From the cell containing the given text, extract its center point as [X, Y] coordinate. 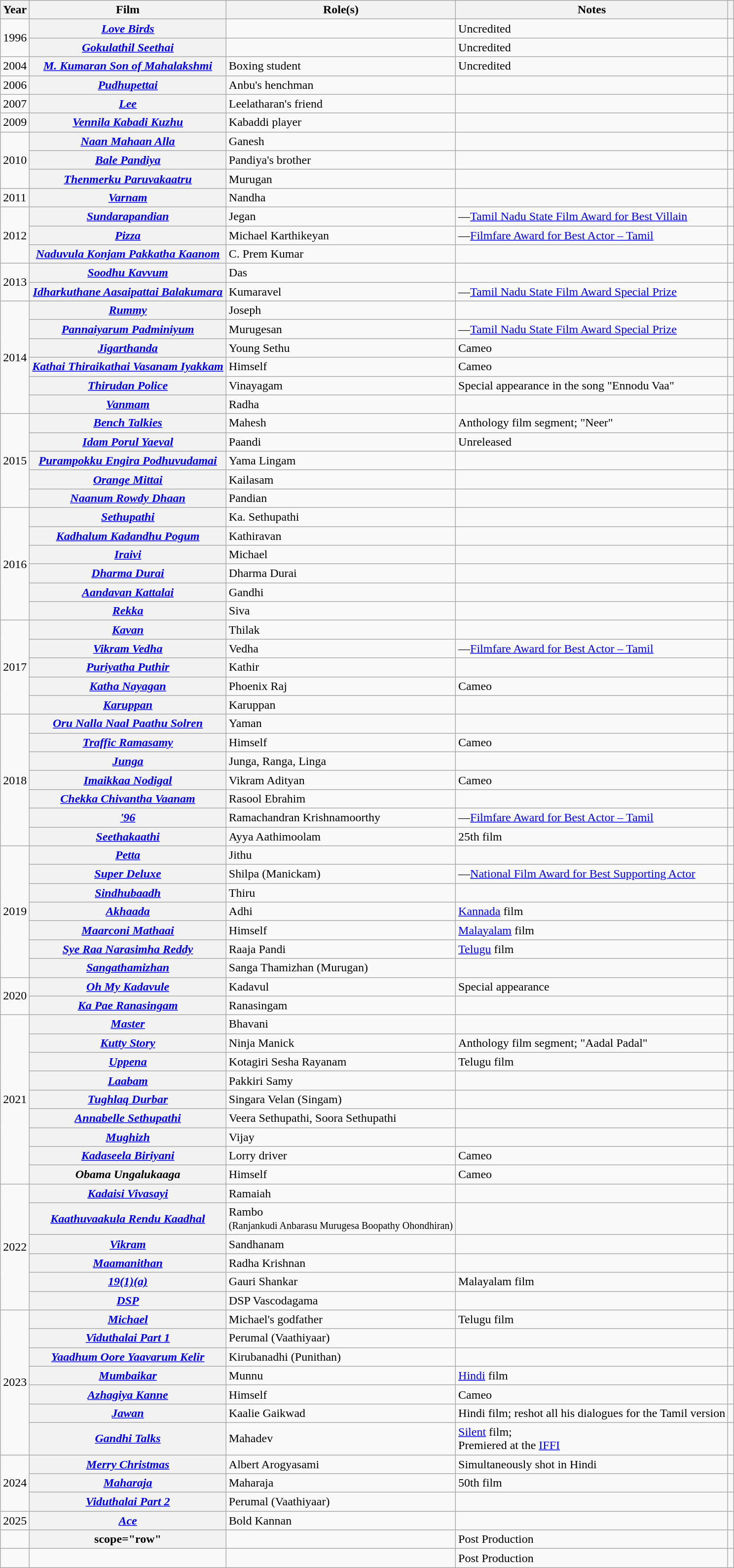
Vikram Adityan [340, 780]
2009 [15, 122]
Naduvula Konjam Pakkatha Kaanom [128, 254]
Mahadev [340, 1438]
Chekka Chivantha Vaanam [128, 799]
Kathai Thiraikathai Vasanam Iyakkam [128, 367]
Rasool Ebrahim [340, 799]
Pannaiyarum Padminiyum [128, 329]
Sangathamizhan [128, 968]
Das [340, 273]
Special appearance in the song "Ennodu Vaa" [592, 385]
2016 [15, 564]
Merry Christmas [128, 1464]
Simultaneously shot in Hindi [592, 1464]
Mahesh [340, 423]
Rummy [128, 310]
Joseph [340, 310]
Gokulathil Seethai [128, 47]
Oru Nalla Naal Paathu Solren [128, 724]
Vanmam [128, 404]
Jithu [340, 855]
Kavan [128, 630]
Love Birds [128, 29]
Imaikkaa Nodigal [128, 780]
2012 [15, 235]
Singara Velan (Singam) [340, 1099]
'96 [128, 817]
Gauri Shankar [340, 1282]
scope="row" [128, 1539]
Bench Talkies [128, 423]
C. Prem Kumar [340, 254]
Pakkiri Samy [340, 1080]
2014 [15, 357]
Anbu's henchman [340, 85]
Orange Mittai [128, 479]
Phoenix Raj [340, 686]
Junga [128, 761]
Albert Arogyasami [340, 1464]
2022 [15, 1247]
Pandiya's brother [340, 160]
Ninja Manick [340, 1043]
Veera Sethupathi, Soora Sethupathi [340, 1118]
Thiru [340, 893]
Michael Karthikeyan [340, 235]
Soodhu Kavvum [128, 273]
Munnu [340, 1376]
Kutty Story [128, 1043]
Katha Nayagan [128, 686]
Annabelle Sethupathi [128, 1118]
Gandhi [340, 592]
Azhagiya Kanne [128, 1394]
Kadhalum Kadandhu Pogum [128, 535]
Pizza [128, 235]
Thilak [340, 630]
2006 [15, 85]
Vijay [340, 1137]
Oh My Kadavule [128, 987]
Super Deluxe [128, 874]
Boxing student [340, 66]
Ayya Aathimoolam [340, 837]
Kaalie Gaikwad [340, 1413]
Jawan [128, 1413]
Anthology film segment; "Aadal Padal" [592, 1043]
2004 [15, 66]
Purampokku Engira Podhuvudamai [128, 460]
Michael's godfather [340, 1319]
Maamanithan [128, 1263]
Vedha [340, 649]
Special appearance [592, 987]
Adhi [340, 912]
Ka Pae Ranasingam [128, 1005]
Vikram [128, 1244]
Role(s) [340, 10]
Obama Ungalukaaga [128, 1175]
Ramaiah [340, 1193]
2011 [15, 197]
Kadaisi Vivasayi [128, 1193]
Shilpa (Manickam) [340, 874]
Pudhupettai [128, 85]
Kumaravel [340, 292]
Maarconi Mathaai [128, 930]
Seethakaathi [128, 837]
Young Sethu [340, 348]
Kadaseela Biriyani [128, 1156]
2020 [15, 996]
Anthology film segment; "Neer" [592, 423]
Hindi film [592, 1376]
Kailasam [340, 479]
Year [15, 10]
Yama Lingam [340, 460]
Lorry driver [340, 1156]
Varnam [128, 197]
Naan Mahaan Alla [128, 141]
Radha Krishnan [340, 1263]
Kadavul [340, 987]
Vinayagam [340, 385]
Bale Pandiya [128, 160]
Ganesh [340, 141]
Silent film; Premiered at the IFFI [592, 1438]
2010 [15, 160]
Vennila Kabadi Kuzhu [128, 122]
Raaja Pandi [340, 949]
Bhavani [340, 1024]
2013 [15, 282]
Traffic Ramasamy [128, 742]
Tughlaq Durbar [128, 1099]
Jegan [340, 216]
2025 [15, 1521]
Sundarapandian [128, 216]
Siva [340, 611]
Petta [128, 855]
Iraivi [128, 555]
2023 [15, 1382]
Sandhanam [340, 1244]
Naanum Rowdy Dhaan [128, 498]
Puriyatha Puthir [128, 667]
Viduthalai Part 1 [128, 1338]
DSP Vascodagama [340, 1300]
Junga, Ranga, Linga [340, 761]
19(1)(a) [128, 1282]
Ramachandran Krishnamoorthy [340, 817]
Pandian [340, 498]
Sethupathi [128, 517]
Nandha [340, 197]
Aandavan Kattalai [128, 592]
25th film [592, 837]
Paandi [340, 442]
Mughizh [128, 1137]
2007 [15, 104]
Kathiravan [340, 535]
Rekka [128, 611]
2021 [15, 1100]
Lee [128, 104]
Mumbaikar [128, 1376]
DSP [128, 1300]
Sanga Thamizhan (Murugan) [340, 968]
Film [128, 10]
Unreleased [592, 442]
M. Kumaran Son of Mahalakshmi [128, 66]
50th film [592, 1483]
Akhaada [128, 912]
Murugesan [340, 329]
Murugan [340, 179]
2024 [15, 1483]
Kannada film [592, 912]
Thirudan Police [128, 385]
Viduthalai Part 2 [128, 1502]
Notes [592, 10]
Sye Raa Narasimha Reddy [128, 949]
Kabaddi player [340, 122]
2019 [15, 912]
2018 [15, 780]
Laabam [128, 1080]
Idharkuthane Aasaipattai Balakumara [128, 292]
Ka. Sethupathi [340, 517]
2017 [15, 667]
Kirubanadhi (Punithan) [340, 1357]
Idam Porul Yaeval [128, 442]
Rambo (Ranjankudi Anbarasu Murugesa Boopathy Ohondhiran) [340, 1219]
Kotagiri Sesha Rayanam [340, 1062]
Thenmerku Paruvakaatru [128, 179]
Yaman [340, 724]
Kaathuvaakula Rendu Kaadhal [128, 1219]
Hindi film; reshot all his dialogues for the Tamil version [592, 1413]
Sindhubaadh [128, 893]
Ace [128, 1521]
1996 [15, 38]
—Tamil Nadu State Film Award for Best Villain [592, 216]
Radha [340, 404]
Kathir [340, 667]
Uppena [128, 1062]
Gandhi Talks [128, 1438]
Yaadhum Oore Yaavarum Kelir [128, 1357]
Vikram Vedha [128, 649]
Bold Kannan [340, 1521]
Jigarthanda [128, 348]
Leelatharan's friend [340, 104]
Ranasingam [340, 1005]
—National Film Award for Best Supporting Actor [592, 874]
2015 [15, 460]
Master [128, 1024]
